From the cell containing the given text, extract its center point as [x, y] coordinate. 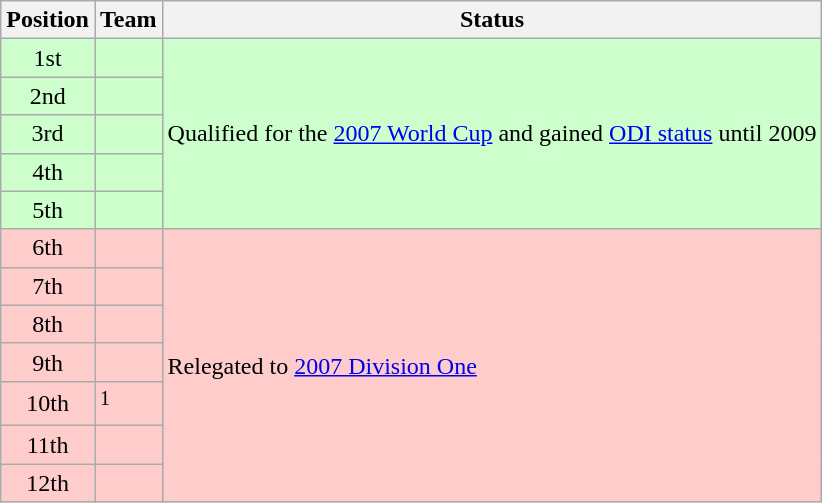
Relegated to 2007 Division One [492, 366]
Qualified for the 2007 World Cup and gained ODI status until 2009 [492, 134]
3rd [48, 134]
1 [128, 404]
6th [48, 248]
Team [128, 20]
2nd [48, 96]
11th [48, 445]
9th [48, 362]
1st [48, 58]
8th [48, 324]
7th [48, 286]
Status [492, 20]
5th [48, 210]
4th [48, 172]
12th [48, 483]
10th [48, 404]
Position [48, 20]
